For the text-containing cell, return its midpoint in (x, y) coordinate format. 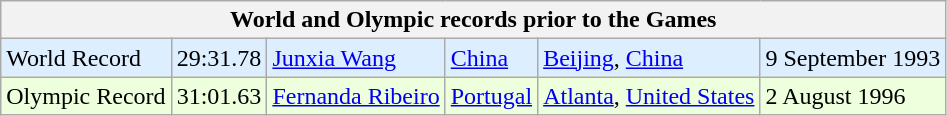
Atlanta, United States (649, 96)
9 September 1993 (853, 58)
Olympic Record (86, 96)
Junxia Wang (356, 58)
Fernanda Ribeiro (356, 96)
Portugal (491, 96)
Beijing, China (649, 58)
31:01.63 (219, 96)
2 August 1996 (853, 96)
China (491, 58)
World Record (86, 58)
World and Olympic records prior to the Games (474, 20)
29:31.78 (219, 58)
